Provide the [X, Y] coordinate of the cell's center where the given text is located.  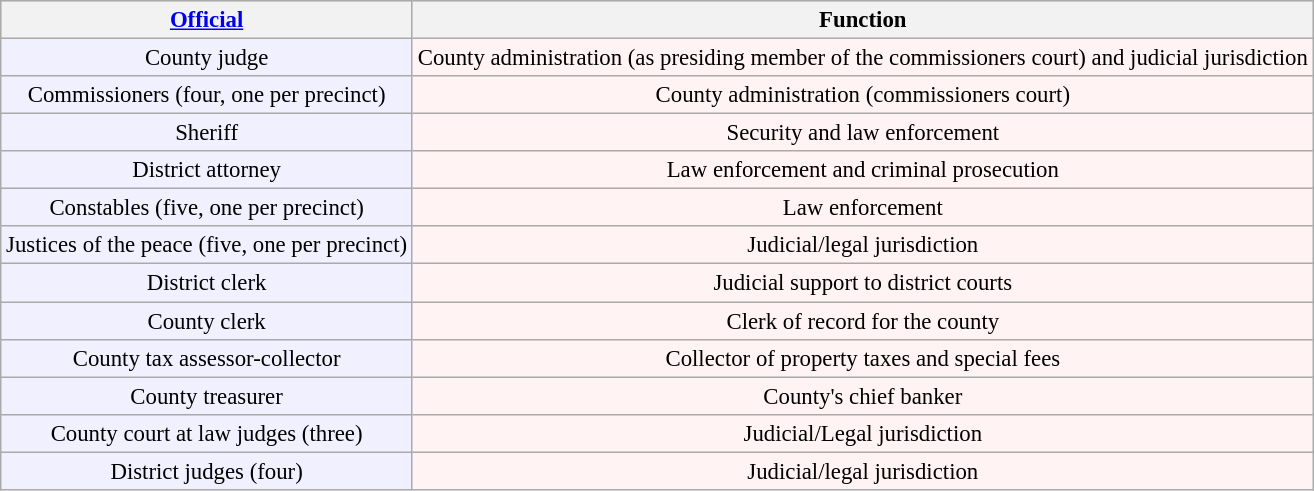
Security and law enforcement [862, 133]
County tax assessor-collector [207, 358]
Official [207, 20]
County court at law judges (three) [207, 433]
Sheriff [207, 133]
Constables (five, one per precinct) [207, 208]
County judge [207, 57]
Commissioners (four, one per precinct) [207, 95]
District attorney [207, 170]
District judges (four) [207, 471]
Justices of the peace (five, one per precinct) [207, 245]
Function [862, 20]
Judicial support to district courts [862, 283]
Judicial/Legal jurisdiction [862, 433]
County treasurer [207, 396]
Clerk of record for the county [862, 321]
Collector of property taxes and special fees [862, 358]
Law enforcement and criminal prosecution [862, 170]
County administration (as presiding member of the commissioners court) and judicial jurisdiction [862, 57]
District clerk [207, 283]
County clerk [207, 321]
County administration (commissioners court) [862, 95]
County's chief banker [862, 396]
Law enforcement [862, 208]
